Find where the given text appears and provide that cell's center as (x, y) coordinate. 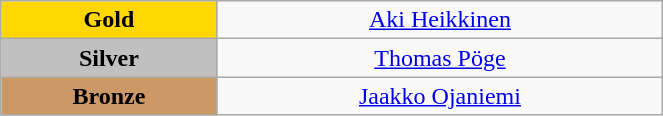
Bronze (109, 96)
Gold (109, 20)
Thomas Pöge (440, 58)
Aki Heikkinen (440, 20)
Silver (109, 58)
Jaakko Ojaniemi (440, 96)
